Return (X, Y) of the center of cell containing provided text 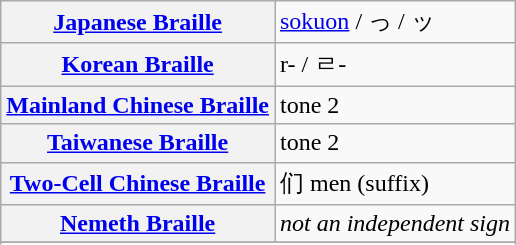
r- / ㄹ- (394, 64)
Nemeth Braille (138, 224)
Taiwanese Braille (138, 143)
Japanese Braille (138, 22)
Mainland Chinese Braille (138, 105)
not an independent sign (394, 224)
Two-Cell Chinese Braille (138, 184)
sokuon / っ / ッ (394, 22)
Korean Braille (138, 64)
们 men (suffix) (394, 184)
